Identify which cell holds the provided text, then report its [x, y] central coordinate. 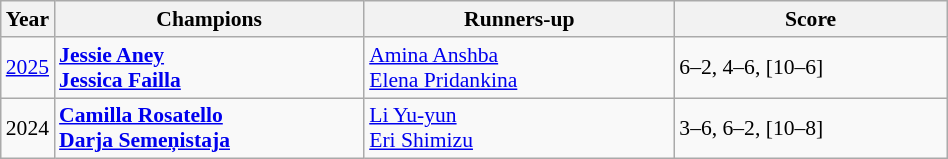
2025 [28, 68]
Year [28, 19]
6–2, 4–6, [10–6] [810, 68]
2024 [28, 128]
Li Yu-yun Eri Shimizu [519, 128]
3–6, 6–2, [10–8] [810, 128]
Amina Anshba Elena Pridankina [519, 68]
Score [810, 19]
Champions [209, 19]
Runners-up [519, 19]
Camilla Rosatello Darja Semeņistaja [209, 128]
Jessie Aney Jessica Failla [209, 68]
